Capture the cell that displays the provided text and extract its [X, Y] central coordinate. 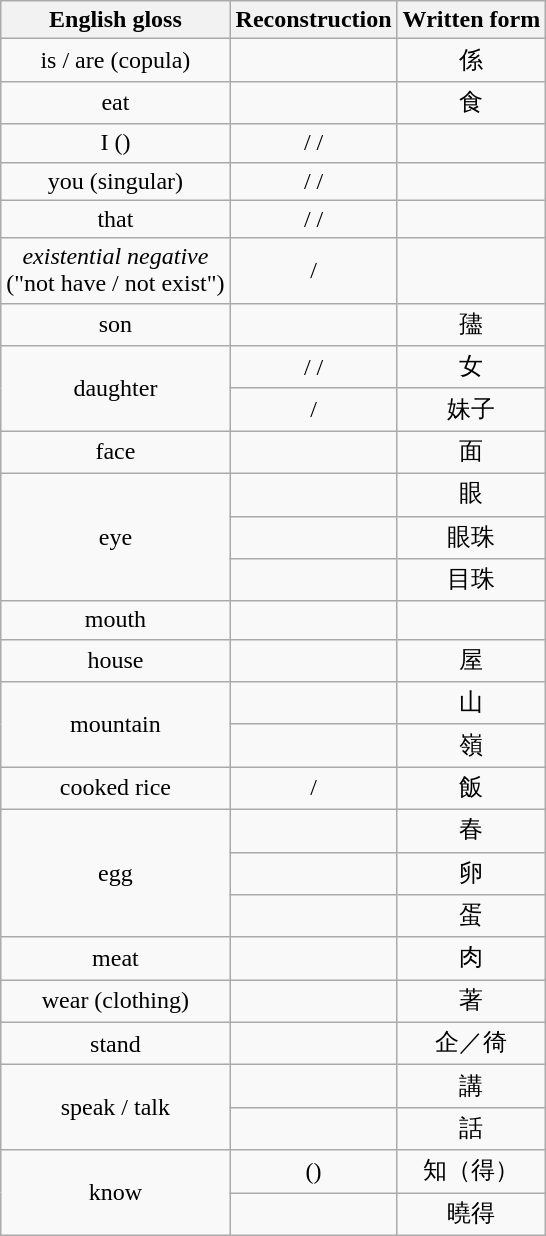
屋 [472, 660]
春 [472, 830]
you (singular) [116, 181]
that [116, 219]
卵 [472, 874]
企／徛 [472, 1044]
mountain [116, 724]
() [314, 1172]
孻 [472, 324]
eye [116, 537]
wear (clothing) [116, 1002]
知（得） [472, 1172]
house [116, 660]
existential negative("not have / not exist") [116, 270]
know [116, 1192]
目珠 [472, 580]
妹子 [472, 410]
mouth [116, 620]
嶺 [472, 746]
Reconstruction [314, 20]
肉 [472, 958]
son [116, 324]
egg [116, 873]
女 [472, 368]
話 [472, 1128]
speak / talk [116, 1108]
食 [472, 102]
cooked rice [116, 788]
山 [472, 704]
眼珠 [472, 538]
is / are (copula) [116, 60]
stand [116, 1044]
Written form [472, 20]
飯 [472, 788]
曉得 [472, 1214]
著 [472, 1002]
係 [472, 60]
面 [472, 452]
講 [472, 1086]
meat [116, 958]
English gloss [116, 20]
蛋 [472, 916]
face [116, 452]
eat [116, 102]
眼 [472, 494]
daughter [116, 388]
I () [116, 143]
